Scan for the cell matching the given text and deliver its [X, Y] coordinate at center. 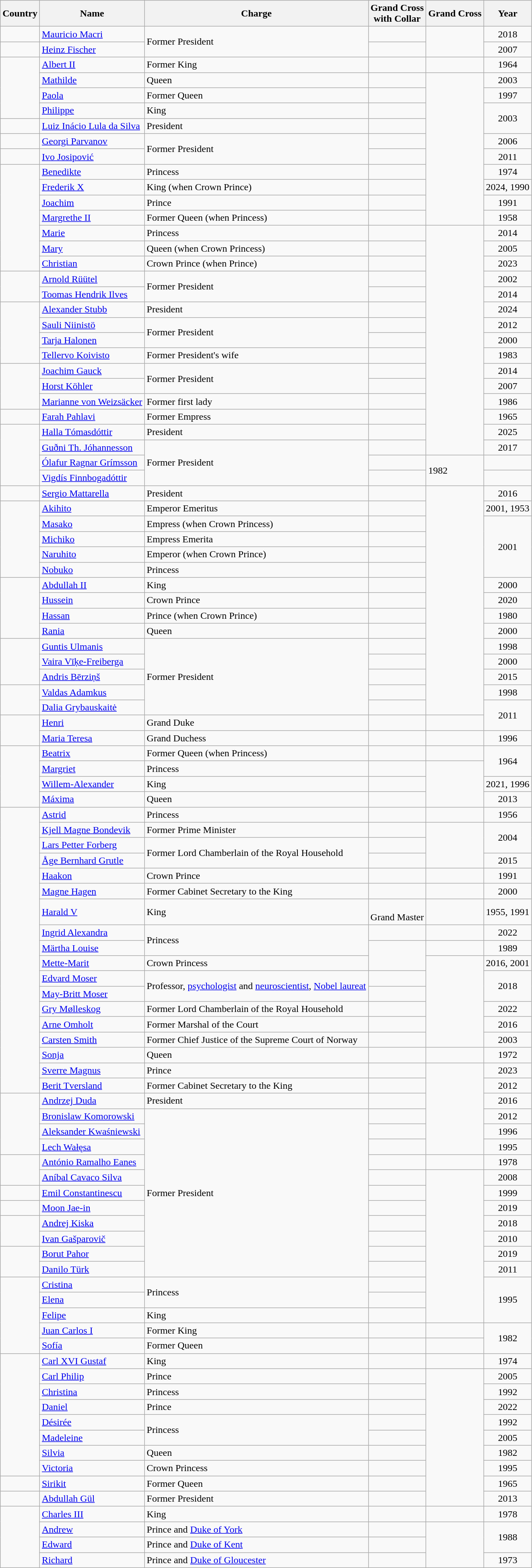
Masako [92, 524]
Guðni Th. Jóhannesson [92, 447]
Ólafur Ragnar Grímsson [92, 463]
Maria Teresa [92, 738]
1955, 1991 [508, 912]
Name [92, 14]
Sauli Niinistö [92, 325]
Naruhito [92, 554]
Professor, psychologist and neuroscientist, Nobel laureat [256, 986]
Sonja [92, 1055]
May-Britt Moser [92, 994]
Paola [92, 95]
Grand Crosswith Collar [397, 14]
Crown Prince (when Prince) [256, 264]
Former Marshal of the Court [256, 1024]
Sergio Mattarella [92, 493]
Marianne von Weizsäcker [92, 401]
Mary [92, 248]
Vigdís Finnbogadóttir [92, 478]
Marie [92, 233]
2016, 2001 [508, 963]
Michiko [92, 539]
Mauricio Macri [92, 34]
Former first lady [256, 401]
Margriet [92, 769]
Abdullah II [92, 585]
2001 [508, 547]
Danilo Türk [92, 1269]
Heinz Fischer [92, 49]
Andrew [92, 1529]
Abdullah Gül [92, 1499]
Halla Tómasdóttir [92, 432]
Silvia [92, 1453]
1956 [508, 815]
Willem-Alexander [92, 784]
1973 [508, 1560]
Benedikte [92, 172]
Cristina [92, 1285]
Juan Carlos I [92, 1330]
Charles III [92, 1514]
Prince and Duke of Kent [256, 1545]
Guntis Ulmanis [92, 646]
1972 [508, 1055]
Nobuko [92, 570]
2010 [508, 1239]
Christina [92, 1391]
1958 [508, 218]
Moon Jae-in [92, 1208]
Hassan [92, 616]
Aleksander Kwaśniewski [92, 1131]
2006 [508, 141]
António Ramalho Eanes [92, 1162]
Emperor Emeritus [256, 509]
Lech Wałęsa [92, 1147]
Hussein [92, 600]
Rania [92, 631]
Arne Omholt [92, 1024]
2002 [508, 279]
Prince and Duke of Gloucester [256, 1560]
1980 [508, 616]
Philippe [92, 111]
1983 [508, 355]
Prince and Duke of York [256, 1529]
Queen (when Crown Princess) [256, 248]
Christian [92, 264]
Andrej Kiska [92, 1223]
Beatrix [92, 753]
Lars Petter Forberg [92, 845]
Andris Bērziņš [92, 677]
Astrid [92, 815]
Joachim Gauck [92, 371]
Grand Duke [256, 723]
Sofía [92, 1346]
1988 [508, 1537]
Valdas Adamkus [92, 692]
Luiz Inácio Lula da Silva [92, 126]
Alexander Stubb [92, 310]
Year [508, 14]
Emil Constantinescu [92, 1193]
Empress (when Crown Princess) [256, 524]
Tellervo Koivisto [92, 355]
Haakon [92, 876]
Carl XVI Gustaf [92, 1361]
1999 [508, 1193]
Sirikit [92, 1484]
Edvard Moser [92, 979]
Sverre Magnus [92, 1070]
Désirée [92, 1422]
1989 [508, 948]
Georgi Parvanov [92, 141]
2008 [508, 1177]
Frederik X [92, 187]
Åge Bernhard Grutle [92, 860]
1997 [508, 95]
Andrzej Duda [92, 1101]
Bronislaw Komorowski [92, 1116]
Kjell Magne Bondevik [92, 830]
Elena [92, 1300]
Country [20, 14]
Former Chief Justice of the Supreme Court of Norway [256, 1040]
Harald V [92, 912]
Carsten Smith [92, 1040]
2001, 1953 [508, 509]
Former Empress [256, 417]
Albert II [92, 65]
Margrethe II [92, 218]
Victoria [92, 1468]
Mathilde [92, 80]
Former President's wife [256, 355]
Emperor (when Crown Prince) [256, 554]
Arnold Rüütel [92, 279]
Charge [256, 14]
Grand Duchess [256, 738]
Grand Master [397, 912]
King (when Crown Prince) [256, 187]
Farah Pahlavi [92, 417]
Madeleine [92, 1437]
Tarja Halonen [92, 340]
2025 [508, 432]
Magne Hagen [92, 891]
1986 [508, 401]
Richard [92, 1560]
Toomas Hendrik Ilves [92, 294]
Mette-Marit [92, 963]
2004 [508, 837]
2021, 1996 [508, 784]
Edward [92, 1545]
Daniel [92, 1407]
Aníbal Cavaco Silva [92, 1177]
Carl Philip [92, 1376]
2024 [508, 310]
Ingrid Alexandra [92, 932]
2020 [508, 600]
2017 [508, 447]
Former Prime Minister [256, 830]
Máxima [92, 799]
Dalia Grybauskaitė [92, 708]
Ivan Gašparovič [92, 1239]
Empress Emerita [256, 539]
Borut Pahor [92, 1254]
Ivo Josipović [92, 156]
Joachim [92, 202]
Gry Mølleskog [92, 1009]
Vaira Vīķe-Freiberga [92, 661]
Märtha Louise [92, 948]
Horst Köhler [92, 386]
Akihito [92, 509]
Henri [92, 723]
Berit Tversland [92, 1086]
2024, 1990 [508, 187]
Grand Cross [455, 14]
Felipe [92, 1315]
Prince (when Crown Prince) [256, 616]
